Pinpoint the cell where the given text exists, returning its [X, Y] midpoint coordinate. 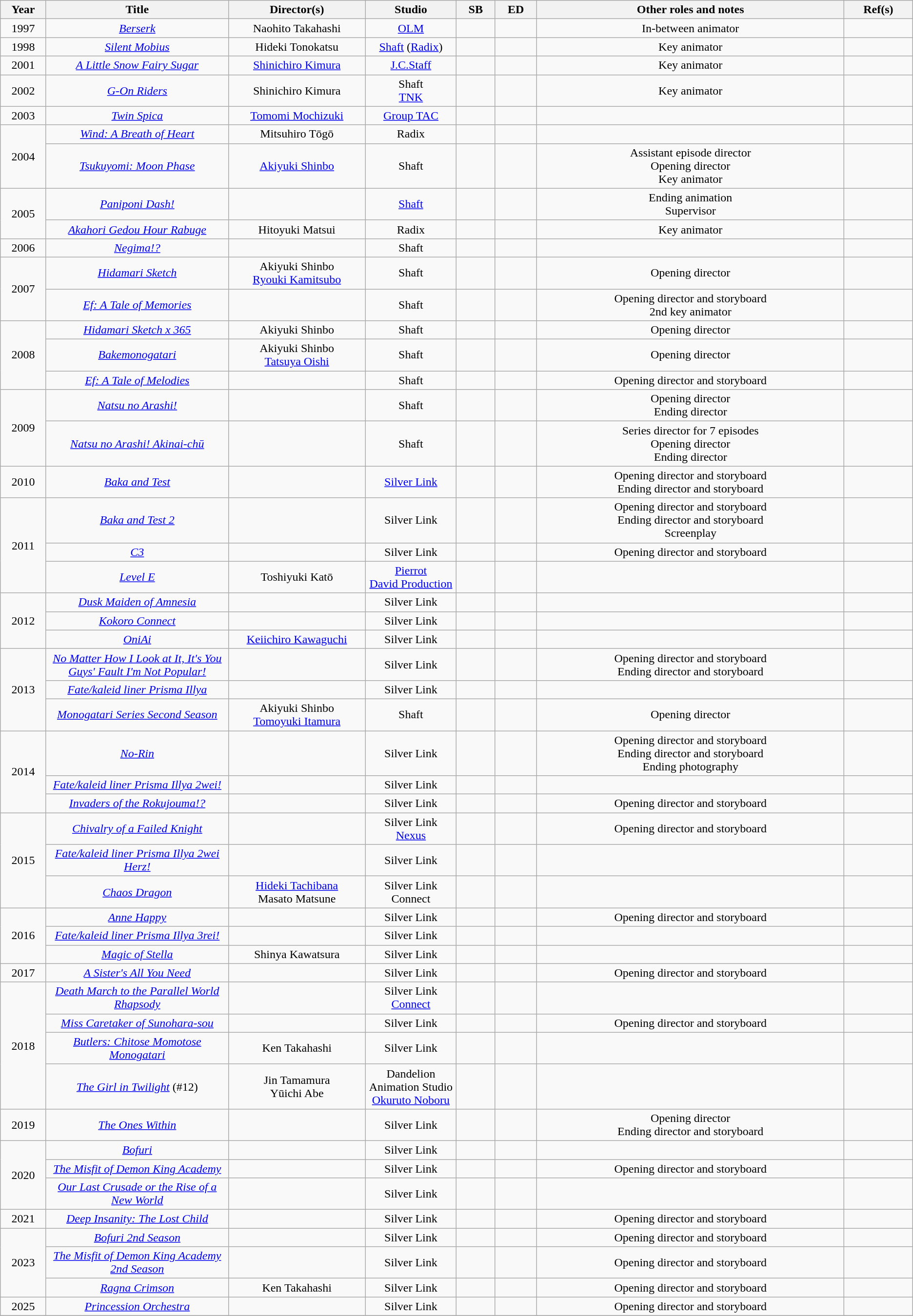
Deep Insanity: The Lost Child [137, 1219]
Princession Orchestra [137, 1306]
Title [137, 10]
C3 [137, 552]
The Girl in Twilight (#12) [137, 1086]
Group TAC [411, 116]
Ending animationSupervisor [691, 204]
2010 [23, 482]
2012 [23, 621]
2018 [23, 1045]
2016 [23, 936]
Monogatari Series Second Season [137, 715]
J.C.Staff [411, 65]
2001 [23, 65]
SB [476, 10]
Level E [137, 577]
Akiyuki Shinbo Ryouki Kamitsubo [297, 273]
Ragna Crimson [137, 1288]
Hidamari Sketch x 365 [137, 330]
Fate/kaleid liner Prisma Illya 2wei! [137, 785]
OniAi [137, 639]
2004 [23, 157]
Studio [411, 10]
Hidamari Sketch [137, 273]
Shaft (Radix) [411, 47]
2020 [23, 1175]
2017 [23, 973]
Dandelion Animation StudioOkuruto Noboru [411, 1086]
2023 [23, 1263]
Fate/kaleid liner Prisma Illya 3rei! [137, 936]
A Sister's All You Need [137, 973]
Akiyuki Shinbo Tomoyuki Itamura [297, 715]
Chaos Dragon [137, 892]
Bofuri 2nd Season [137, 1237]
Opening directorEnding director and storyboard [691, 1124]
Death March to the Parallel World Rhapsody [137, 998]
2002 [23, 91]
Fate/kaleid liner Prisma Illya [137, 689]
Toshiyuki Katō [297, 577]
2009 [23, 428]
Kokoro Connect [137, 621]
Opening director and storyboard2nd key animator [691, 304]
G-On Riders [137, 91]
OLM [411, 28]
The Misfit of Demon King Academy [137, 1169]
2013 [23, 689]
No Matter How I Look at It, It's You Guys' Fault I'm Not Popular! [137, 664]
Anne Happy [137, 917]
Hitoyuki Matsui [297, 229]
Jin TamamuraYūichi Abe [297, 1086]
Butlers: Chitose Momotose Monogatari [137, 1048]
1998 [23, 47]
Natsu no Arashi! Akinai-chū [137, 444]
Fate/kaleid liner Prisma Illya 2wei Herz! [137, 860]
2021 [23, 1219]
2015 [23, 860]
ED [516, 10]
Wind: A Breath of Heart [137, 134]
Dusk Maiden of Amnesia [137, 602]
ShaftTNK [411, 91]
Miss Caretaker of Sunohara-sou [137, 1023]
A Little Snow Fairy Sugar [137, 65]
Opening directorEnding director [691, 406]
Negima!? [137, 248]
Other roles and notes [691, 10]
The Misfit of Demon King Academy 2nd Season [137, 1263]
No-Rin [137, 753]
Opening director and storyboardEnding director and storyboardScreenplay [691, 520]
Ref(s) [878, 10]
Baka and Test [137, 482]
Naohito Takahashi [297, 28]
In-between animator [691, 28]
Akiyuki ShinboTatsuya Oishi [297, 355]
Bakemonogatari [137, 355]
Berserk [137, 28]
Silent Mobius [137, 47]
Mitsuhiro Tōgō [297, 134]
Ef: A Tale of Melodies [137, 380]
PierrotDavid Production [411, 577]
Baka and Test 2 [137, 520]
Opening director and storyboardEnding director and storyboardEnding photography [691, 753]
Assistant episode directorOpening directorKey animator [691, 166]
Twin Spica [137, 116]
2008 [23, 355]
Tomomi Mochizuki [297, 116]
2006 [23, 248]
Akahori Gedou Hour Rabuge [137, 229]
Hideki Tachibana Masato Matsune [297, 892]
Year [23, 10]
Silver LinkNexus [411, 829]
Natsu no Arashi! [137, 406]
Magic of Stella [137, 954]
Keiichiro Kawaguchi [297, 639]
2019 [23, 1124]
Invaders of the Rokujouma!? [137, 804]
Ef: A Tale of Memories [137, 304]
The Ones Within [137, 1124]
Our Last Crusade or the Rise of a New World [137, 1194]
Shinya Kawatsura [297, 954]
2011 [23, 545]
2007 [23, 289]
2003 [23, 116]
Bofuri [137, 1150]
Chivalry of a Failed Knight [137, 829]
2005 [23, 214]
Paniponi Dash! [137, 204]
Series director for 7 episodesOpening directorEnding director [691, 444]
1997 [23, 28]
Director(s) [297, 10]
2014 [23, 771]
Hideki Tonokatsu [297, 47]
Tsukuyomi: Moon Phase [137, 166]
2025 [23, 1306]
